Detect which cell encompasses the target text, then output its (X, Y) center coordinate. 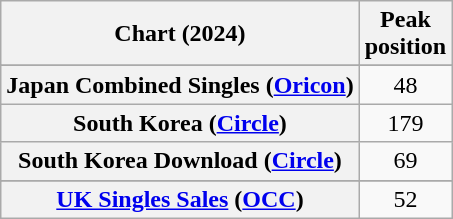
South Korea (Circle) (180, 123)
Peakposition (405, 34)
69 (405, 161)
48 (405, 85)
Chart (2024) (180, 34)
Japan Combined Singles (Oricon) (180, 85)
South Korea Download (Circle) (180, 161)
52 (405, 199)
179 (405, 123)
UK Singles Sales (OCC) (180, 199)
